Output the (X, Y) coordinate of the center of the cell containing the given text.  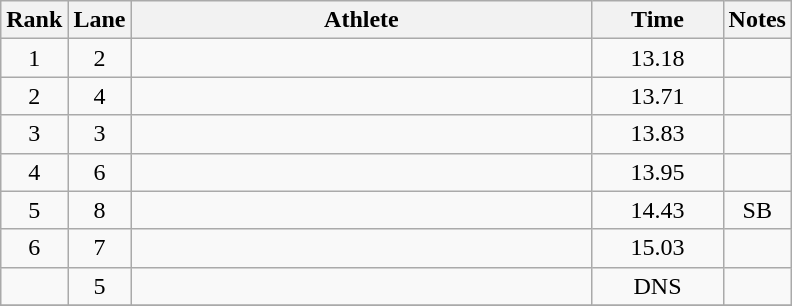
7 (100, 248)
Lane (100, 20)
13.95 (658, 172)
13.71 (658, 96)
Athlete (362, 20)
SB (757, 210)
13.83 (658, 134)
13.18 (658, 58)
DNS (658, 286)
Rank (34, 20)
8 (100, 210)
14.43 (658, 210)
Time (658, 20)
15.03 (658, 248)
1 (34, 58)
Notes (757, 20)
